Scan for the cell matching the given text and deliver its [x, y] coordinate at center. 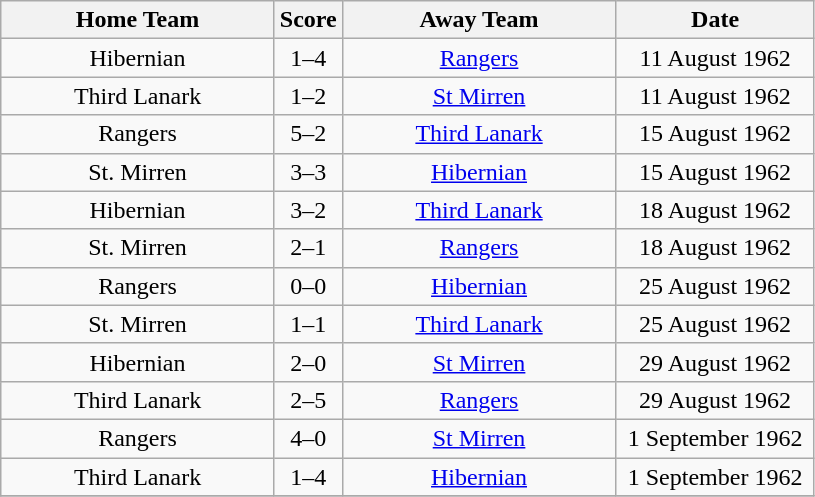
Date [716, 20]
3–3 [308, 172]
2–1 [308, 248]
5–2 [308, 134]
Home Team [138, 20]
1–2 [308, 96]
Score [308, 20]
1–1 [308, 324]
Away Team [479, 20]
4–0 [308, 438]
0–0 [308, 286]
2–5 [308, 400]
2–0 [308, 362]
3–2 [308, 210]
